Determine the [x, y] coordinate at the center of the cell enclosing the given text.  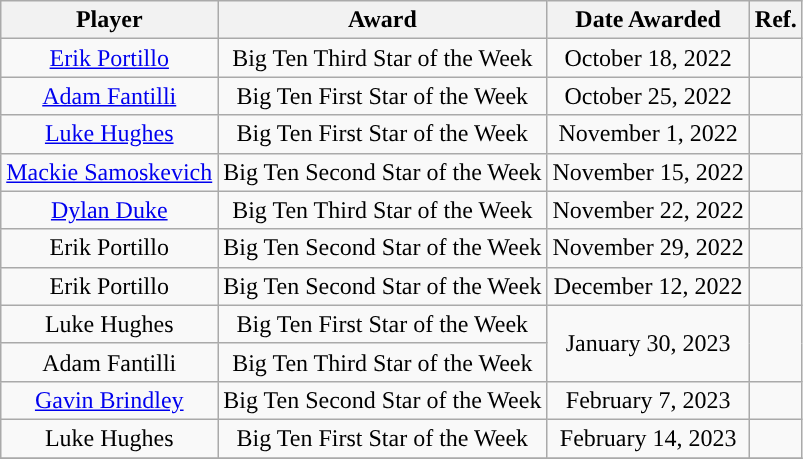
February 7, 2023 [648, 400]
February 14, 2023 [648, 438]
Date Awarded [648, 20]
Dylan Duke [110, 210]
January 30, 2023 [648, 343]
November 22, 2022 [648, 210]
Award [382, 20]
November 29, 2022 [648, 248]
Ref. [776, 20]
Gavin Brindley [110, 400]
Mackie Samoskevich [110, 172]
December 12, 2022 [648, 286]
October 25, 2022 [648, 96]
October 18, 2022 [648, 58]
November 15, 2022 [648, 172]
Player [110, 20]
November 1, 2022 [648, 134]
